Locate the cell with the specified text and output its (X, Y) center coordinate. 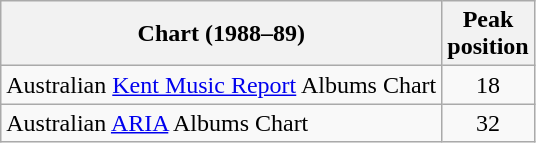
18 (488, 85)
Peakposition (488, 34)
Australian Kent Music Report Albums Chart (222, 85)
Australian ARIA Albums Chart (222, 123)
Chart (1988–89) (222, 34)
32 (488, 123)
